Detect which cell encompasses the target text, then output its (X, Y) center coordinate. 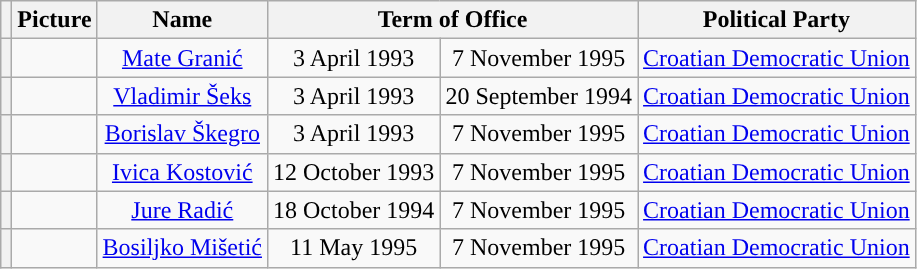
Mate Granić (182, 58)
Political Party (777, 20)
Ivica Kostović (182, 172)
Borislav Škegro (182, 134)
11 May 1995 (353, 248)
20 September 1994 (539, 96)
Jure Radić (182, 210)
Vladimir Šeks (182, 96)
18 October 1994 (353, 210)
Bosiljko Mišetić (182, 248)
Name (182, 20)
Term of Office (452, 20)
12 October 1993 (353, 172)
Picture (54, 20)
